Scan for the cell matching the given text and deliver its [X, Y] coordinate at center. 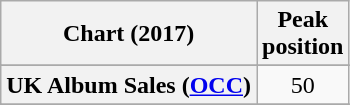
UK Album Sales (OCC) [129, 85]
Peakposition [303, 34]
50 [303, 85]
Chart (2017) [129, 34]
